Determine the [X, Y] coordinate at the center of the cell enclosing the given text.  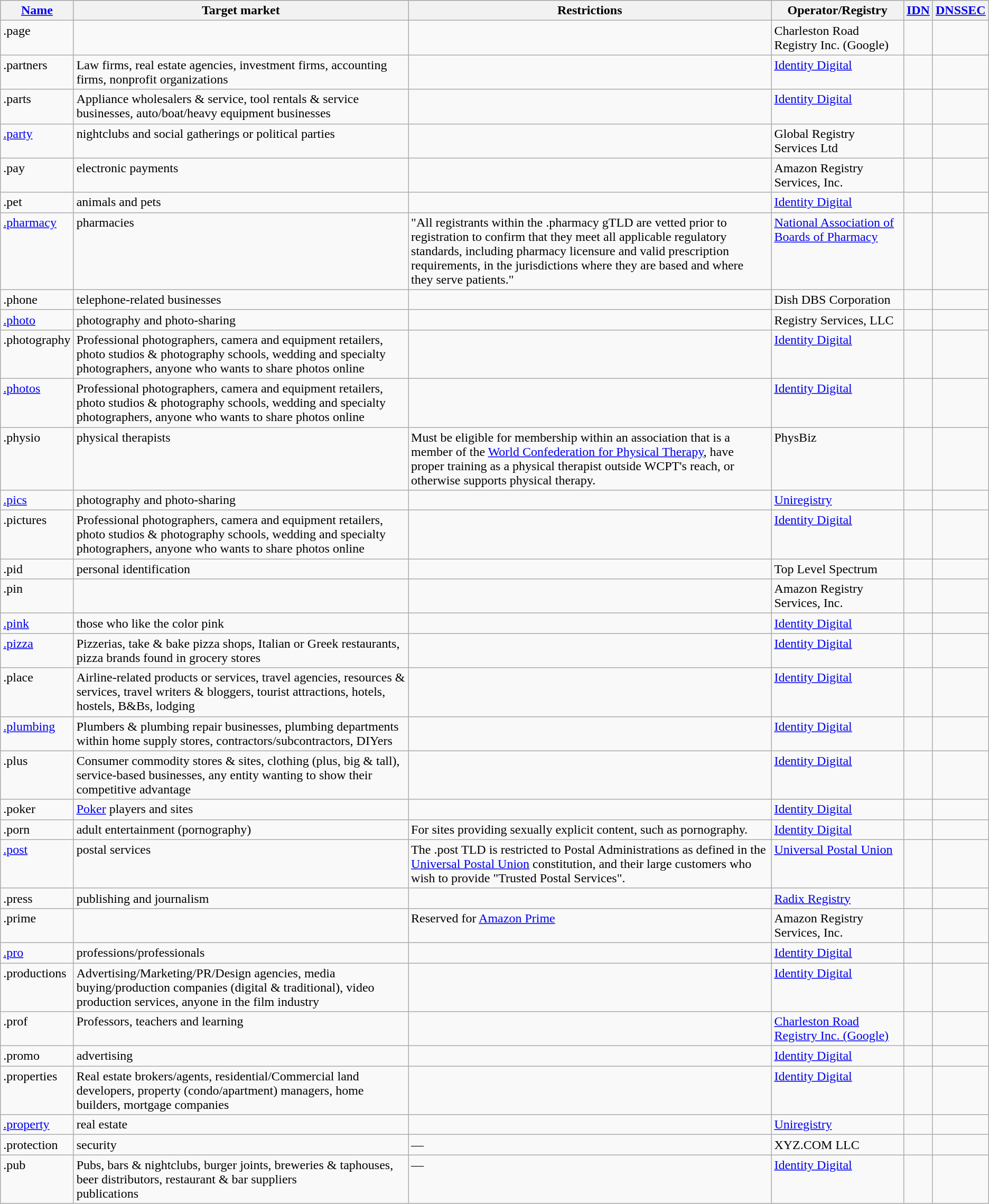
.pub [37, 1179]
Consumer commodity stores & sites, clothing (plus, big & tall), service-based businesses, any entity wanting to show their competitive advantage [241, 775]
.partners [37, 72]
Universal Postal Union [837, 864]
IDN [918, 11]
.prof [37, 1029]
postal services [241, 864]
.photo [37, 320]
animals and pets [241, 202]
.promo [37, 1056]
Pizzerias, take & bake pizza shops, Italian or Greek restaurants, pizza brands found in grocery stores [241, 651]
XYZ.COM LLC [837, 1145]
National Association of Boards of Pharmacy [837, 251]
Operator/Registry [837, 11]
.protection [37, 1145]
DNSSEC [960, 11]
Poker players and sites [241, 809]
.poker [37, 809]
.property [37, 1125]
.pizza [37, 651]
.pics [37, 500]
.physio [37, 459]
physical therapists [241, 459]
telephone-related businesses [241, 300]
Plumbers & plumbing repair businesses, plumbing departments within home supply stores, contractors/subcontractors, DIYers [241, 733]
PhysBiz [837, 459]
Global Registry Services Ltd [837, 141]
.pharmacy [37, 251]
.pictures [37, 535]
advertising [241, 1056]
electronic payments [241, 175]
professions/professionals [241, 953]
Real estate brokers/agents, residential/Commercial land developers, property (condo/apartment) managers, home builders, mortgage companies [241, 1090]
Dish DBS Corporation [837, 300]
Radix Registry [837, 898]
.post [37, 864]
Professors, teachers and learning [241, 1029]
.properties [37, 1090]
Top Level Spectrum [837, 569]
those who like the color pink [241, 623]
.pay [37, 175]
Registry Services, LLC [837, 320]
personal identification [241, 569]
.press [37, 898]
Pubs, bars & nightclubs, burger joints, breweries & taphouses, beer distributors, restaurant & bar supplierspublications [241, 1179]
Law firms, real estate agencies, investment firms, accounting firms, nonprofit organizations [241, 72]
.pro [37, 953]
Target market [241, 11]
.parts [37, 107]
Appliance wholesalers & service, tool rentals & service businesses, auto/boat/heavy equipment businesses [241, 107]
.plumbing [37, 733]
.pet [37, 202]
.phone [37, 300]
.pink [37, 623]
nightclubs and social gatherings or political parties [241, 141]
Restrictions [590, 11]
Name [37, 11]
.plus [37, 775]
adult entertainment (pornography) [241, 829]
.page [37, 38]
.photos [37, 403]
.productions [37, 987]
pharmacies [241, 251]
.party [37, 141]
.porn [37, 829]
For sites providing sexually explicit content, such as pornography. [590, 829]
publishing and journalism [241, 898]
.pid [37, 569]
.pin [37, 596]
security [241, 1145]
Reserved for Amazon Prime [590, 926]
.place [37, 692]
.photography [37, 354]
real estate [241, 1125]
.prime [37, 926]
